Provide the [X, Y] coordinate of the cell's center where the given text is located.  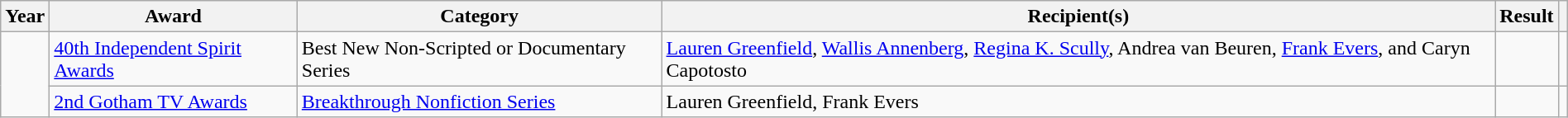
Category [480, 17]
Lauren Greenfield, Wallis Annenberg, Regina K. Scully, Andrea van Beuren, Frank Evers, and Caryn Capotosto [1078, 59]
Year [25, 17]
Lauren Greenfield, Frank Evers [1078, 101]
Breakthrough Nonfiction Series [480, 101]
Result [1527, 17]
40th Independent Spirit Awards [174, 59]
Award [174, 17]
2nd Gotham TV Awards [174, 101]
Recipient(s) [1078, 17]
Best New Non-Scripted or Documentary Series [480, 59]
